Return [X, Y] of the center of cell containing provided text 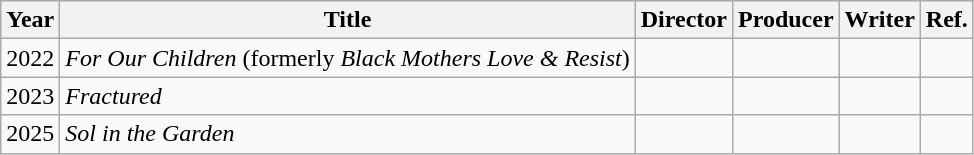
2023 [30, 96]
Year [30, 20]
2022 [30, 58]
For Our Children (formerly Black Mothers Love & Resist) [348, 58]
Fractured [348, 96]
Writer [880, 20]
Director [684, 20]
2025 [30, 134]
Sol in the Garden [348, 134]
Producer [786, 20]
Title [348, 20]
Ref. [946, 20]
